Output the [X, Y] coordinate of the center of the cell containing the given text.  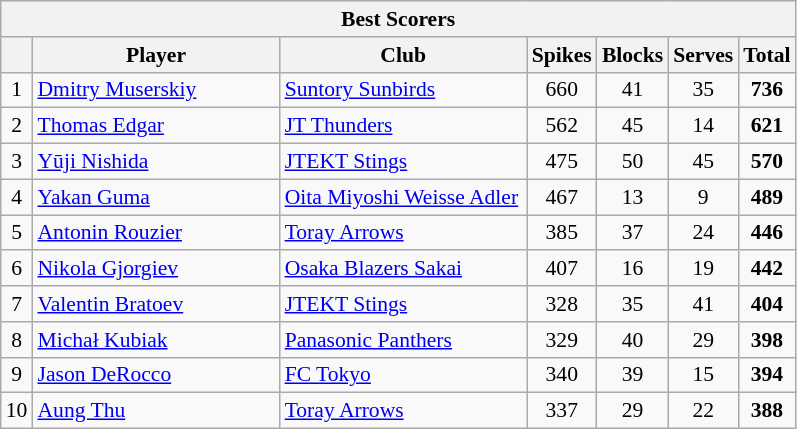
562 [562, 126]
Suntory Sunbirds [404, 90]
2 [17, 126]
570 [766, 162]
621 [766, 126]
Oita Miyoshi Weisse Adler [404, 197]
Spikes [562, 55]
394 [766, 375]
329 [562, 340]
385 [562, 233]
Aung Thu [156, 411]
660 [562, 90]
24 [703, 233]
475 [562, 162]
1 [17, 90]
6 [17, 269]
Michał Kubiak [156, 340]
442 [766, 269]
40 [632, 340]
398 [766, 340]
467 [562, 197]
Player [156, 55]
388 [766, 411]
39 [632, 375]
340 [562, 375]
3 [17, 162]
Best Scorers [398, 19]
22 [703, 411]
Osaka Blazers Sakai [404, 269]
Dmitry Muserskiy [156, 90]
Club [404, 55]
14 [703, 126]
37 [632, 233]
Serves [703, 55]
15 [703, 375]
8 [17, 340]
736 [766, 90]
Nikola Gjorgiev [156, 269]
Valentin Bratoev [156, 304]
13 [632, 197]
16 [632, 269]
Yakan Guma [156, 197]
328 [562, 304]
Total [766, 55]
Thomas Edgar [156, 126]
10 [17, 411]
Blocks [632, 55]
Panasonic Panthers [404, 340]
Antonin Rouzier [156, 233]
50 [632, 162]
337 [562, 411]
FC Tokyo [404, 375]
Yūji Nishida [156, 162]
Jason DeRocco [156, 375]
446 [766, 233]
489 [766, 197]
7 [17, 304]
JT Thunders [404, 126]
4 [17, 197]
407 [562, 269]
404 [766, 304]
5 [17, 233]
19 [703, 269]
